Pinpoint the cell where the given text exists, returning its (X, Y) midpoint coordinate. 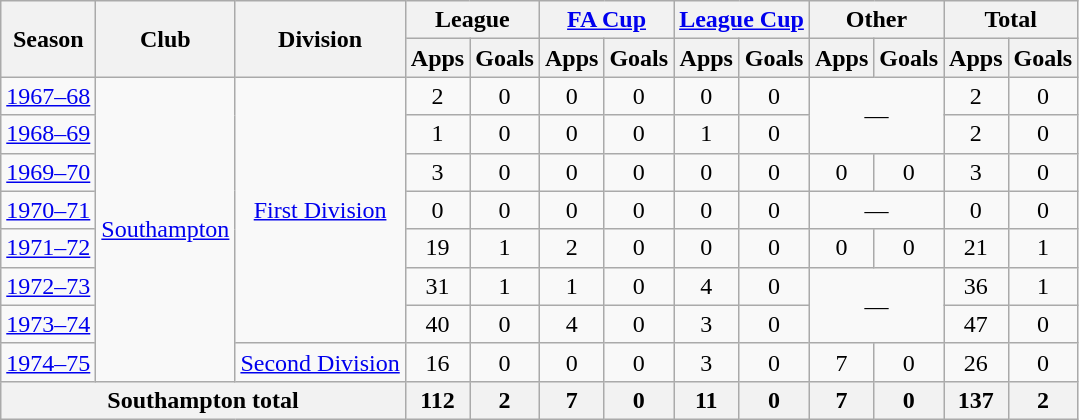
League Cup (742, 20)
1974–75 (48, 362)
1973–74 (48, 324)
112 (437, 400)
137 (976, 400)
Southampton (166, 229)
26 (976, 362)
11 (706, 400)
Other (876, 20)
1970–71 (48, 210)
1967–68 (48, 96)
1972–73 (48, 286)
League (472, 20)
FA Cup (606, 20)
First Division (320, 210)
Division (320, 39)
Total (1011, 20)
1968–69 (48, 134)
21 (976, 248)
36 (976, 286)
31 (437, 286)
1969–70 (48, 172)
40 (437, 324)
Second Division (320, 362)
16 (437, 362)
1971–72 (48, 248)
Southampton total (204, 400)
Club (166, 39)
Season (48, 39)
47 (976, 324)
19 (437, 248)
